Provide the [x, y] coordinate of the cell's center where the given text is located.  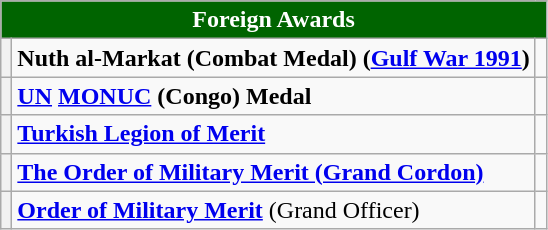
Order of Military Merit (Grand Officer) [274, 210]
Foreign Awards [274, 20]
UN MONUC (Congo) Medal [274, 96]
Turkish Legion of Merit [274, 134]
Nuth al-Markat (Combat Medal) (Gulf War 1991) [274, 58]
The Order of Military Merit (Grand Cordon) [274, 172]
